Detect which cell encompasses the target text, then output its [x, y] center coordinate. 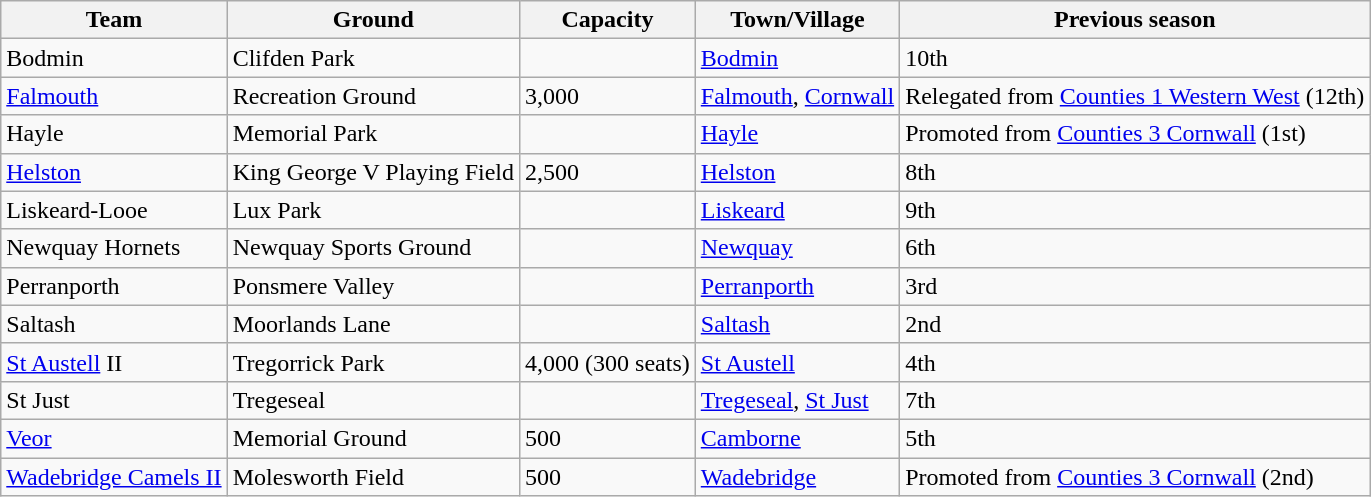
Previous season [1135, 20]
Clifden Park [373, 58]
Capacity [608, 20]
Recreation Ground [373, 96]
Team [114, 20]
Wadebridge Camels II [114, 477]
2nd [1135, 324]
Tregeseal, St Just [797, 400]
Tregeseal [373, 400]
9th [1135, 210]
8th [1135, 172]
Falmouth, Cornwall [797, 96]
Promoted from Counties 3 Cornwall (2nd) [1135, 477]
Wadebridge [797, 477]
4,000 (300 seats) [608, 362]
Relegated from Counties 1 Western West (12th) [1135, 96]
Ground [373, 20]
St Just [114, 400]
St Austell II [114, 362]
Liskeard-Looe [114, 210]
5th [1135, 438]
Ponsmere Valley [373, 286]
4th [1135, 362]
Lux Park [373, 210]
Town/Village [797, 20]
Moorlands Lane [373, 324]
10th [1135, 58]
Veor [114, 438]
Camborne [797, 438]
Liskeard [797, 210]
Memorial Park [373, 134]
Tregorrick Park [373, 362]
Molesworth Field [373, 477]
2,500 [608, 172]
Newquay Sports Ground [373, 248]
St Austell [797, 362]
6th [1135, 248]
King George V Playing Field [373, 172]
Memorial Ground [373, 438]
Promoted from Counties 3 Cornwall (1st) [1135, 134]
Newquay Hornets [114, 248]
Falmouth [114, 96]
7th [1135, 400]
Newquay [797, 248]
3rd [1135, 286]
3,000 [608, 96]
